Extract the [X, Y] coordinate from the center of the cell holding the provided text.  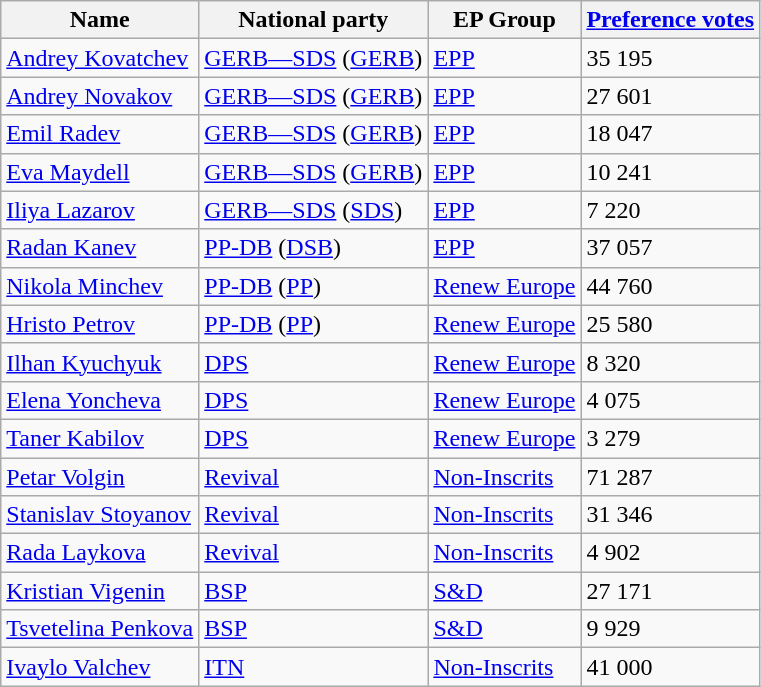
9 929 [670, 629]
PP-DB (DSB) [314, 248]
35 195 [670, 58]
Iliya Lazarov [100, 210]
Elena Yoncheva [100, 400]
18 047 [670, 134]
Rada Laykova [100, 553]
37 057 [670, 248]
Andrey Kovatchev [100, 58]
10 241 [670, 172]
Radan Kanev [100, 248]
27 171 [670, 591]
Emil Radev [100, 134]
8 320 [670, 362]
EP Group [504, 20]
ITN [314, 667]
71 287 [670, 477]
7 220 [670, 210]
Name [100, 20]
Nikola Minchev [100, 286]
3 279 [670, 438]
Hristo Petrov [100, 324]
Ivaylo Valchev [100, 667]
Ilhan Kyuchyuk [100, 362]
41 000 [670, 667]
Taner Kabilov [100, 438]
Tsvetelina Penkova [100, 629]
Kristian Vigenin [100, 591]
4 075 [670, 400]
44 760 [670, 286]
Eva Maydell [100, 172]
Preference votes [670, 20]
27 601 [670, 96]
Petar Volgin [100, 477]
National party [314, 20]
Stanislav Stoyanov [100, 515]
GERB—SDS (SDS) [314, 210]
25 580 [670, 324]
4 902 [670, 553]
31 346 [670, 515]
Andrey Novakov [100, 96]
